Provide the (X, Y) coordinate of the cell's center where the given text is located.  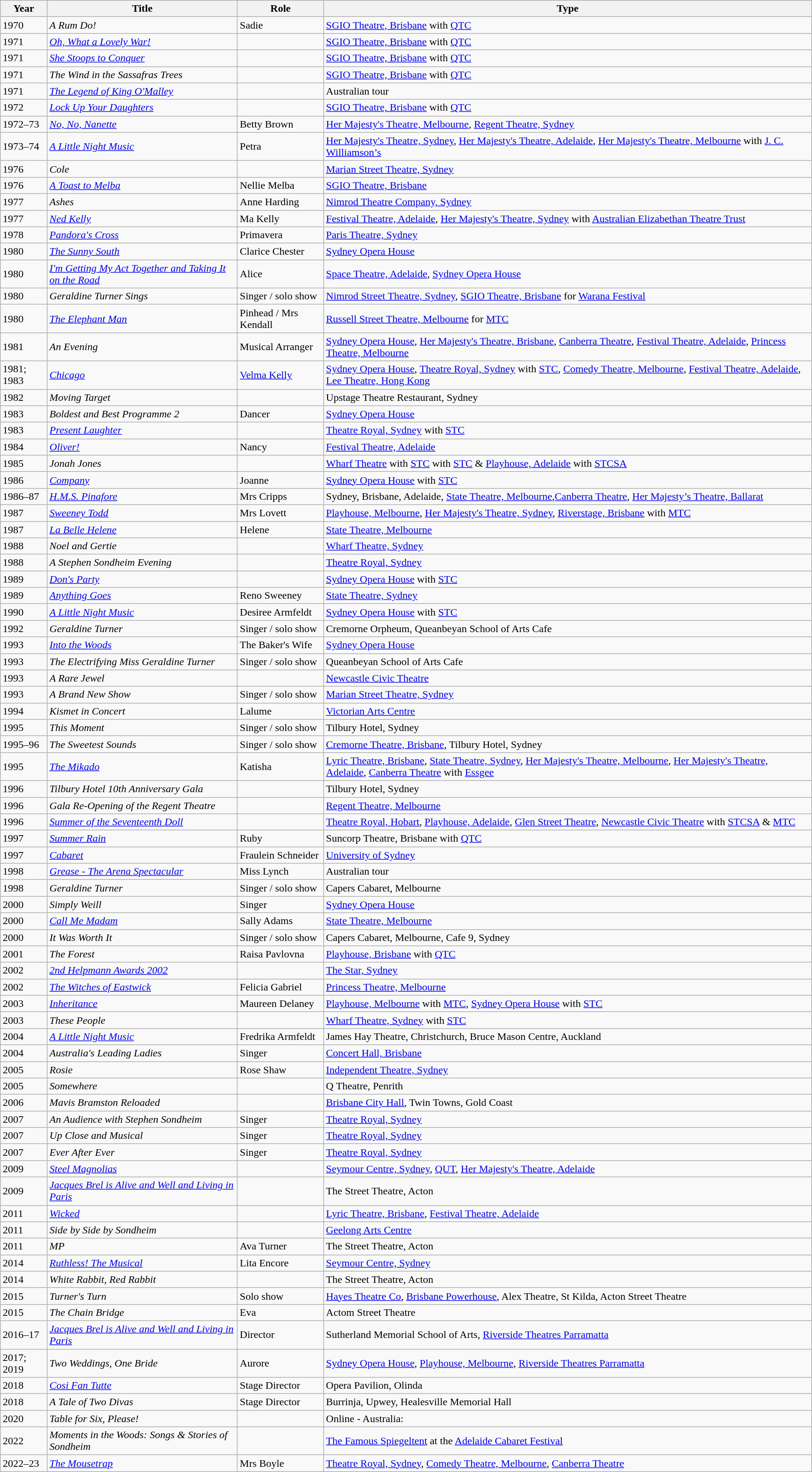
An Evening (142, 347)
1972–73 (24, 124)
1981; 1983 (24, 375)
Nancy (280, 447)
Her Majesty's Theatre, Melbourne, Regent Theatre, Sydney (567, 124)
2001 (24, 954)
Nellie Melba (280, 185)
Opera Pavilion, Olinda (567, 1386)
Boldest and Best Programme 2 (142, 414)
Sydney Opera House, Her Majesty's Theatre, Brisbane, Canberra Theatre, Festival Theatre, Adelaide, Princess Theatre, Melbourne (567, 347)
Wicked (142, 1213)
Steel Magnolias (142, 1169)
Cole (142, 169)
2022 (24, 1441)
2020 (24, 1419)
Solo show (280, 1296)
Reno Sweeney (280, 596)
Capers Cabaret, Melbourne (567, 888)
Lyric Theatre, Brisbane, Festival Theatre, Adelaide (567, 1213)
Clarice Chester (280, 252)
Kismet in Concert (142, 711)
Independent Theatre, Sydney (567, 1069)
Sally Adams (280, 921)
Two Weddings, One Bride (142, 1363)
Queanbeyan School of Arts Cafe (567, 662)
James Hay Theatre, Christchurch, Bruce Mason Centre, Auckland (567, 1036)
The Forest (142, 954)
The Baker's Wife (280, 645)
White Rabbit, Red Rabbit (142, 1279)
A Brand New Show (142, 695)
Joanne (280, 480)
Australia's Leading Ladies (142, 1053)
Aurore (280, 1363)
Pandora's Cross (142, 235)
The Mikado (142, 766)
Geelong Arts Centre (567, 1230)
Petra (280, 147)
Fredrika Armfeldt (280, 1036)
Geraldine Turner Sings (142, 296)
Ned Kelly (142, 218)
Raisa Pavlovna (280, 954)
The Elephant Man (142, 318)
Side by Side by Sondheim (142, 1230)
Hayes Theatre Co, Brisbane Powerhouse, Alex Theatre, St Kilda, Acton Street Theatre (567, 1296)
Playhouse, Melbourne, Her Majesty's Theatre, Sydney, Riverstage, Brisbane with MTC (567, 513)
Q Theatre, Penrith (567, 1086)
Sydney, Brisbane, Adelaide, State Theatre, Melbourne,Canberra Theatre, Her Majesty’s Theatre, Ballarat (567, 496)
Ava Turner (280, 1246)
Miss Lynch (280, 872)
The Electrifying Miss Geraldine Turner (142, 662)
Lita Encore (280, 1263)
Sadie (280, 25)
1972 (24, 108)
Cabaret (142, 855)
Betty Brown (280, 124)
The Witches of Eastwick (142, 987)
A Tale of Two Divas (142, 1402)
No, No, Nanette (142, 124)
La Belle Helene (142, 530)
Ruthless! The Musical (142, 1263)
Sutherland Memorial School of Arts, Riverside Theatres Parramatta (567, 1334)
Cremorne Theatre, Brisbane, Tilbury Hotel, Sydney (567, 744)
Lyric Theatre, Brisbane, State Theatre, Sydney, Her Majesty's Theatre, Melbourne, Her Majesty's Theatre, Adelaide, Canberra Theatre with Essgee (567, 766)
1986 (24, 480)
Mrs Boyle (280, 1463)
Musical Arranger (280, 347)
Title (142, 9)
2nd Helpmann Awards 2002 (142, 970)
Into the Woods (142, 645)
2016–17 (24, 1334)
Oh, What a Lovely War! (142, 42)
Anne Harding (280, 202)
An Audience with Stephen Sondheim (142, 1119)
The Mousetrap (142, 1463)
Lock Up Your Daughters (142, 108)
Don's Party (142, 579)
Online - Australia: (567, 1419)
A Stephen Sondheim Evening (142, 563)
Present Laughter (142, 430)
Sweeney Todd (142, 513)
A Rare Jewel (142, 678)
Mrs Lovett (280, 513)
Brisbane City Hall, Twin Towns, Gold Coast (567, 1103)
Seymour Centre, Sydney, QUT, Her Majesty's Theatre, Adelaide (567, 1169)
Rose Shaw (280, 1069)
1985 (24, 463)
Wharf Theatre with STC with STC & Playhouse, Adelaide with STCSA (567, 463)
1990 (24, 612)
I'm Getting My Act Together and Taking It on the Road (142, 274)
Theatre Royal, Hobart, Playhouse, Adelaide, Glen Street Theatre, Newcastle Civic Theatre with STCSA & MTC (567, 822)
Alice (280, 274)
Jonah Jones (142, 463)
Lalume (280, 711)
Seymour Centre, Sydney (567, 1263)
1984 (24, 447)
Playhouse, Melbourne with MTC, Sydney Opera House with STC (567, 1003)
1992 (24, 629)
Playhouse, Brisbane with QTC (567, 954)
1982 (24, 397)
Cosi Fan Tutte (142, 1386)
Nimrod Theatre Company, Sydney (567, 202)
These People (142, 1020)
Tilbury Hotel 10th Anniversary Gala (142, 789)
Mavis Bramston Reloaded (142, 1103)
Director (280, 1334)
Actom Street Theatre (567, 1312)
Katisha (280, 766)
Newcastle Civic Theatre (567, 678)
The Legend of King O'Malley (142, 91)
Velma Kelly (280, 375)
Regent Theatre, Melbourne (567, 806)
The Chain Bridge (142, 1312)
Suncorp Theatre, Brisbane with QTC (567, 839)
Up Close and Musical (142, 1136)
Wharf Theatre, Sydney (567, 546)
Festival Theatre, Adelaide (567, 447)
Chicago (142, 375)
The Wind in the Sassafras Trees (142, 75)
Moments in the Woods: Songs & Stories of Sondheim (142, 1441)
Maureen Delaney (280, 1003)
Eva (280, 1312)
1970 (24, 25)
Moving Target (142, 397)
Gala Re-Opening of the Regent Theatre (142, 806)
1978 (24, 235)
Fraulein Schneider (280, 855)
Russell Street Theatre, Melbourne for MTC (567, 318)
Somewhere (142, 1086)
Sydney Opera House, Playhouse, Melbourne, Riverside Theatres Parramatta (567, 1363)
1994 (24, 711)
Primavera (280, 235)
Inheritance (142, 1003)
Upstage Theatre Restaurant, Sydney (567, 397)
Nimrod Street Theatre, Sydney, SGIO Theatre, Brisbane for Warana Festival (567, 296)
1995–96 (24, 744)
Space Theatre, Adelaide, Sydney Opera House (567, 274)
Felicia Gabriel (280, 987)
1981 (24, 347)
Rosie (142, 1069)
The Famous Spiegeltent at the Adelaide Cabaret Festival (567, 1441)
Paris Theatre, Sydney (567, 235)
Summer of the Seventeenth Doll (142, 822)
2017; 2019 (24, 1363)
Summer Rain (142, 839)
The Sunny South (142, 252)
Sydney Opera House, Theatre Royal, Sydney with STC, Comedy Theatre, Melbourne, Festival Theatre, Adelaide, Lee Theatre, Hong Kong (567, 375)
Ever After Ever (142, 1152)
A Toast to Melba (142, 185)
Ashes (142, 202)
Helene (280, 530)
A Rum Do! (142, 25)
Company (142, 480)
Mrs Cripps (280, 496)
Simply Weill (142, 905)
Role (280, 9)
MP (142, 1246)
Theatre Royal, Sydney with STC (567, 430)
Grease - The Arena Spectacular (142, 872)
Cremorne Orpheum, Queanbeyan School of Arts Cafe (567, 629)
Turner's Turn (142, 1296)
Desiree Armfeldt (280, 612)
Wharf Theatre, Sydney with STC (567, 1020)
Ma Kelly (280, 218)
University of Sydney (567, 855)
Type (567, 9)
1973–74 (24, 147)
Anything Goes (142, 596)
It Was Worth It (142, 938)
SGIO Theatre, Brisbane (567, 185)
Victorian Arts Centre (567, 711)
2006 (24, 1103)
Noel and Gertie (142, 546)
The Star, Sydney (567, 970)
Burrinja, Upwey, Healesville Memorial Hall (567, 1402)
Capers Cabaret, Melbourne, Cafe 9, Sydney (567, 938)
Call Me Madam (142, 921)
Her Majesty's Theatre, Sydney, Her Majesty's Theatre, Adelaide, Her Majesty's Theatre, Melbourne with J. C. Williamson’s (567, 147)
She Stoops to Conquer (142, 58)
2022–23 (24, 1463)
Oliver! (142, 447)
Table for Six, Please! (142, 1419)
Pinhead / Mrs Kendall (280, 318)
The Sweetest Sounds (142, 744)
This Moment (142, 728)
H.M.S. Pinafore (142, 496)
Festival Theatre, Adelaide, Her Majesty's Theatre, Sydney with Australian Elizabethan Theatre Trust (567, 218)
Dancer (280, 414)
Concert Hall, Brisbane (567, 1053)
State Theatre, Sydney (567, 596)
Ruby (280, 839)
Year (24, 9)
1986–87 (24, 496)
Princess Theatre, Melbourne (567, 987)
Theatre Royal, Sydney, Comedy Theatre, Melbourne, Canberra Theatre (567, 1463)
